Identify which cell holds the provided text, then report its (x, y) central coordinate. 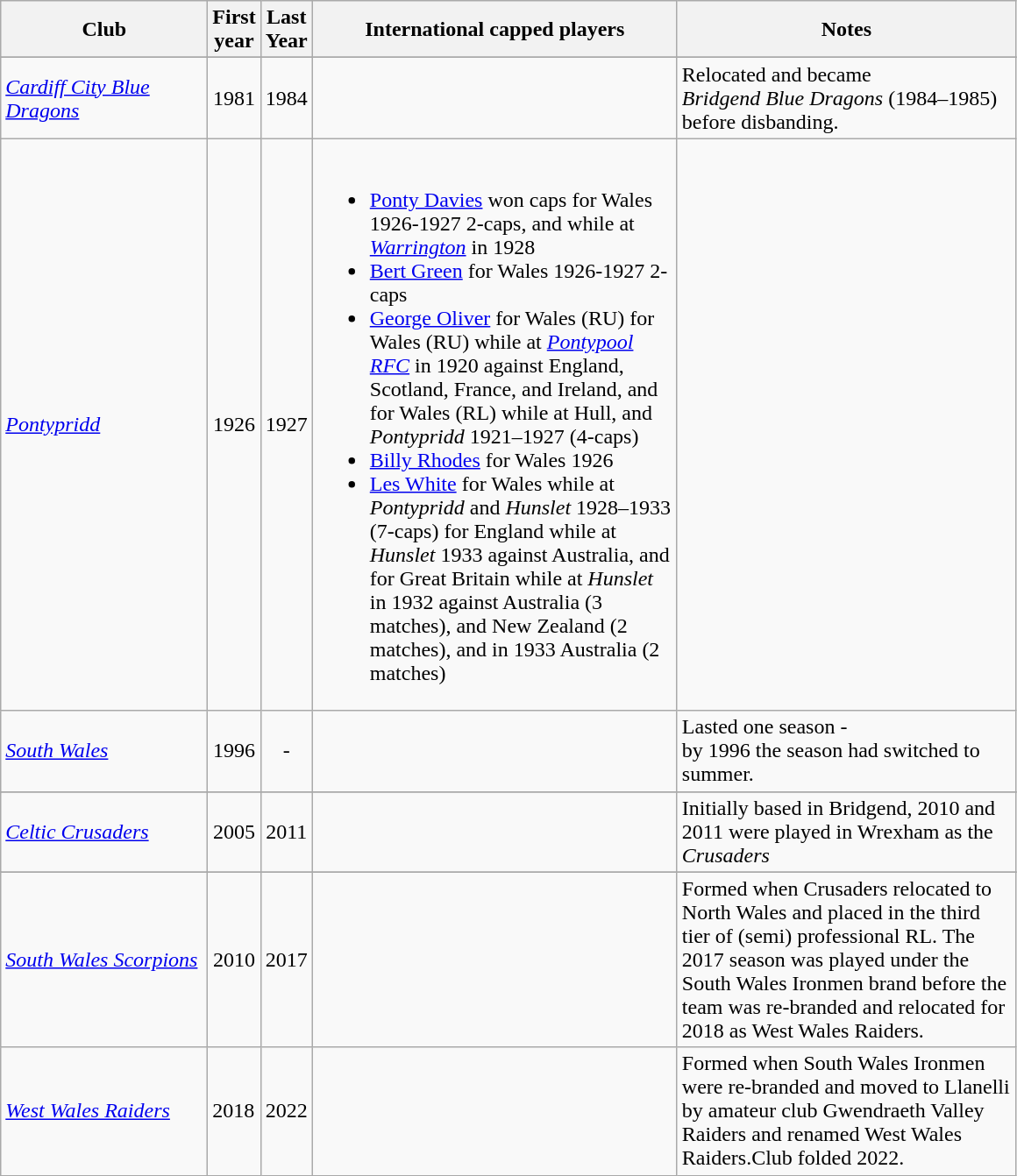
Club (104, 30)
South Wales Scorpions (104, 960)
International capped players (494, 30)
Cardiff City Blue Dragons (104, 98)
1927 (286, 424)
2022 (286, 1111)
Relocated and becameBridgend Blue Dragons (1984–1985)before disbanding. (846, 98)
1996 (234, 751)
1981 (234, 98)
2010 (234, 960)
Celtic Crusaders (104, 832)
2011 (286, 832)
2017 (286, 960)
1926 (234, 424)
West Wales Raiders (104, 1111)
Notes (846, 30)
2005 (234, 832)
First year (234, 30)
Last Year (286, 30)
Initially based in Bridgend, 2010 and 2011 were played in Wrexham as the Crusaders (846, 832)
2018 (234, 1111)
Pontypridd (104, 424)
- (286, 751)
South Wales (104, 751)
Lasted one season -by 1996 the season had switched to summer. (846, 751)
1984 (286, 98)
